Search for the cell housing the specified text and yield its (x, y) center coordinate. 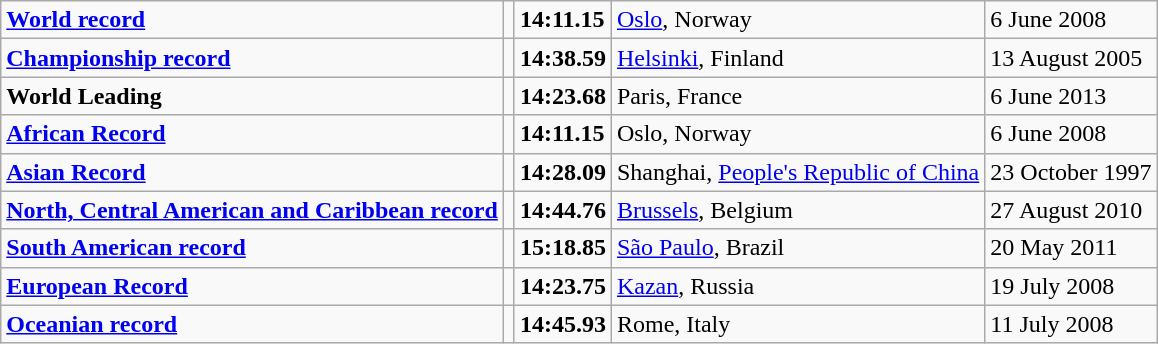
14:23.75 (562, 286)
World Leading (252, 96)
13 August 2005 (1071, 58)
14:45.93 (562, 324)
Championship record (252, 58)
23 October 1997 (1071, 172)
European Record (252, 286)
São Paulo, Brazil (798, 248)
Paris, France (798, 96)
15:18.85 (562, 248)
Kazan, Russia (798, 286)
14:28.09 (562, 172)
14:23.68 (562, 96)
19 July 2008 (1071, 286)
Oceanian record (252, 324)
African Record (252, 134)
World record (252, 20)
11 July 2008 (1071, 324)
Rome, Italy (798, 324)
Helsinki, Finland (798, 58)
14:38.59 (562, 58)
27 August 2010 (1071, 210)
14:44.76 (562, 210)
20 May 2011 (1071, 248)
6 June 2013 (1071, 96)
North, Central American and Caribbean record (252, 210)
Shanghai, People's Republic of China (798, 172)
Brussels, Belgium (798, 210)
South American record (252, 248)
Asian Record (252, 172)
